Locate the cell with the specified text and output its (x, y) center coordinate. 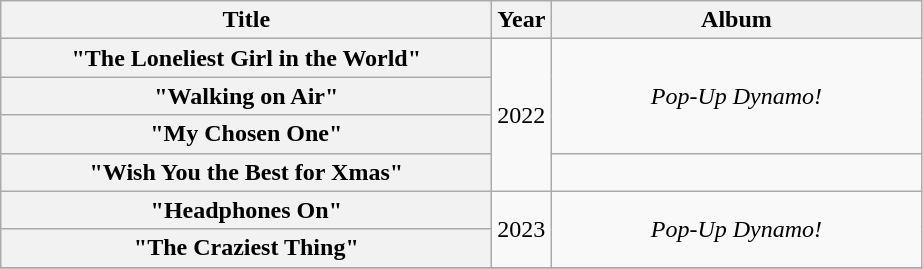
Album (736, 20)
"Wish You the Best for Xmas" (246, 172)
"Headphones On" (246, 210)
2023 (522, 229)
Title (246, 20)
Year (522, 20)
"Walking on Air" (246, 96)
"The Loneliest Girl in the World" (246, 58)
2022 (522, 115)
"My Chosen One" (246, 134)
"The Craziest Thing" (246, 248)
